Scan for the cell matching the given text and deliver its [x, y] coordinate at center. 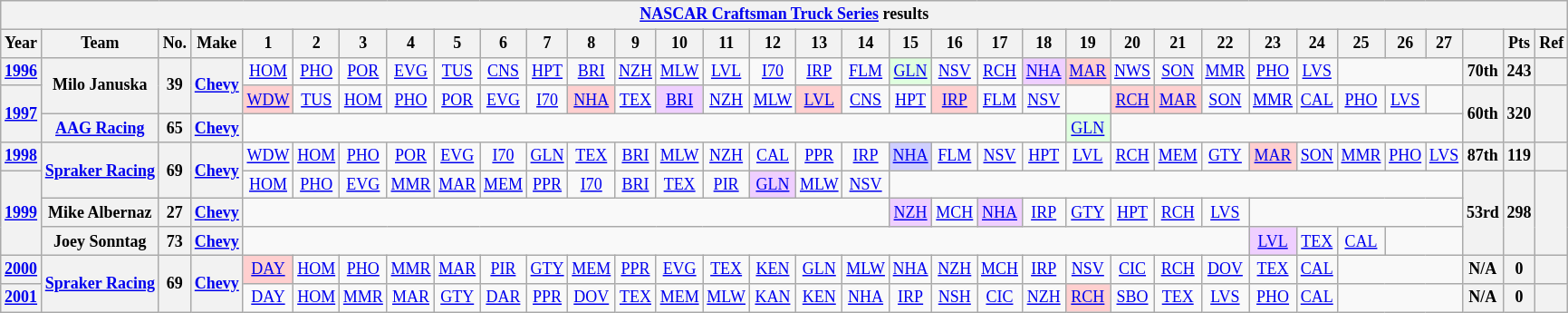
70th [1484, 71]
320 [1519, 113]
AAG Racing [100, 127]
1997 [22, 113]
1 [268, 44]
DAR [504, 298]
1996 [22, 71]
8 [592, 44]
119 [1519, 156]
SBO [1132, 298]
26 [1406, 44]
73 [174, 241]
Milo Januska [100, 85]
53rd [1484, 213]
Pts [1519, 44]
5 [457, 44]
10 [679, 44]
4 [411, 44]
25 [1361, 44]
15 [910, 44]
13 [819, 44]
1998 [22, 156]
2000 [22, 269]
14 [866, 44]
Year [22, 44]
243 [1519, 71]
No. [174, 44]
21 [1178, 44]
Make [216, 44]
KAN [772, 298]
17 [1000, 44]
6 [504, 44]
23 [1274, 44]
39 [174, 85]
12 [772, 44]
Team [100, 44]
NSH [955, 298]
1999 [22, 213]
2 [317, 44]
87th [1484, 156]
298 [1519, 213]
3 [364, 44]
Ref [1552, 44]
NASCAR Craftsman Truck Series results [784, 15]
2001 [22, 298]
20 [1132, 44]
16 [955, 44]
24 [1317, 44]
22 [1225, 44]
60th [1484, 113]
9 [636, 44]
11 [726, 44]
18 [1044, 44]
NWS [1132, 71]
Mike Albernaz [100, 212]
Joey Sonntag [100, 241]
65 [174, 127]
7 [547, 44]
19 [1088, 44]
